From the cell containing the given text, extract its center point as [x, y] coordinate. 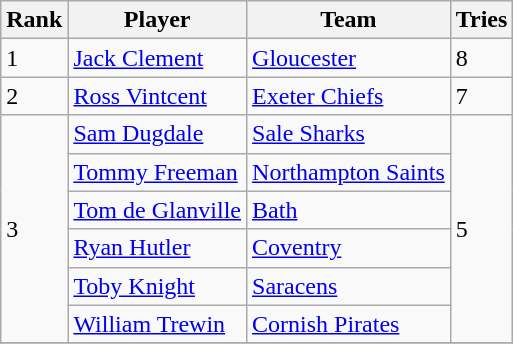
Tommy Freeman [158, 172]
1 [34, 58]
3 [34, 229]
Player [158, 20]
Tom de Glanville [158, 210]
Team [349, 20]
Jack Clement [158, 58]
Rank [34, 20]
7 [482, 96]
Gloucester [349, 58]
Northampton Saints [349, 172]
Ryan Hutler [158, 248]
William Trewin [158, 324]
Exeter Chiefs [349, 96]
Saracens [349, 286]
8 [482, 58]
5 [482, 229]
Sam Dugdale [158, 134]
Bath [349, 210]
2 [34, 96]
Tries [482, 20]
Toby Knight [158, 286]
Cornish Pirates [349, 324]
Ross Vintcent [158, 96]
Sale Sharks [349, 134]
Coventry [349, 248]
